Search for the cell housing the specified text and yield its [x, y] center coordinate. 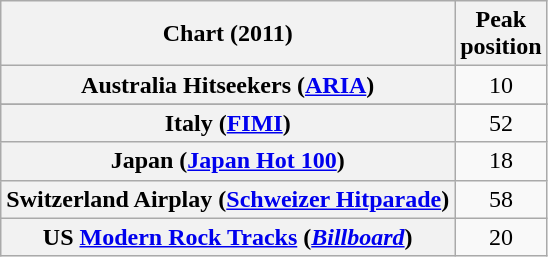
Australia Hitseekers (ARIA) [228, 85]
Chart (2011) [228, 34]
US Modern Rock Tracks (Billboard) [228, 237]
52 [501, 123]
Italy (FIMI) [228, 123]
Peakposition [501, 34]
18 [501, 161]
10 [501, 85]
58 [501, 199]
Switzerland Airplay (Schweizer Hitparade) [228, 199]
20 [501, 237]
Japan (Japan Hot 100) [228, 161]
